Identify which cell holds the provided text, then report its (x, y) central coordinate. 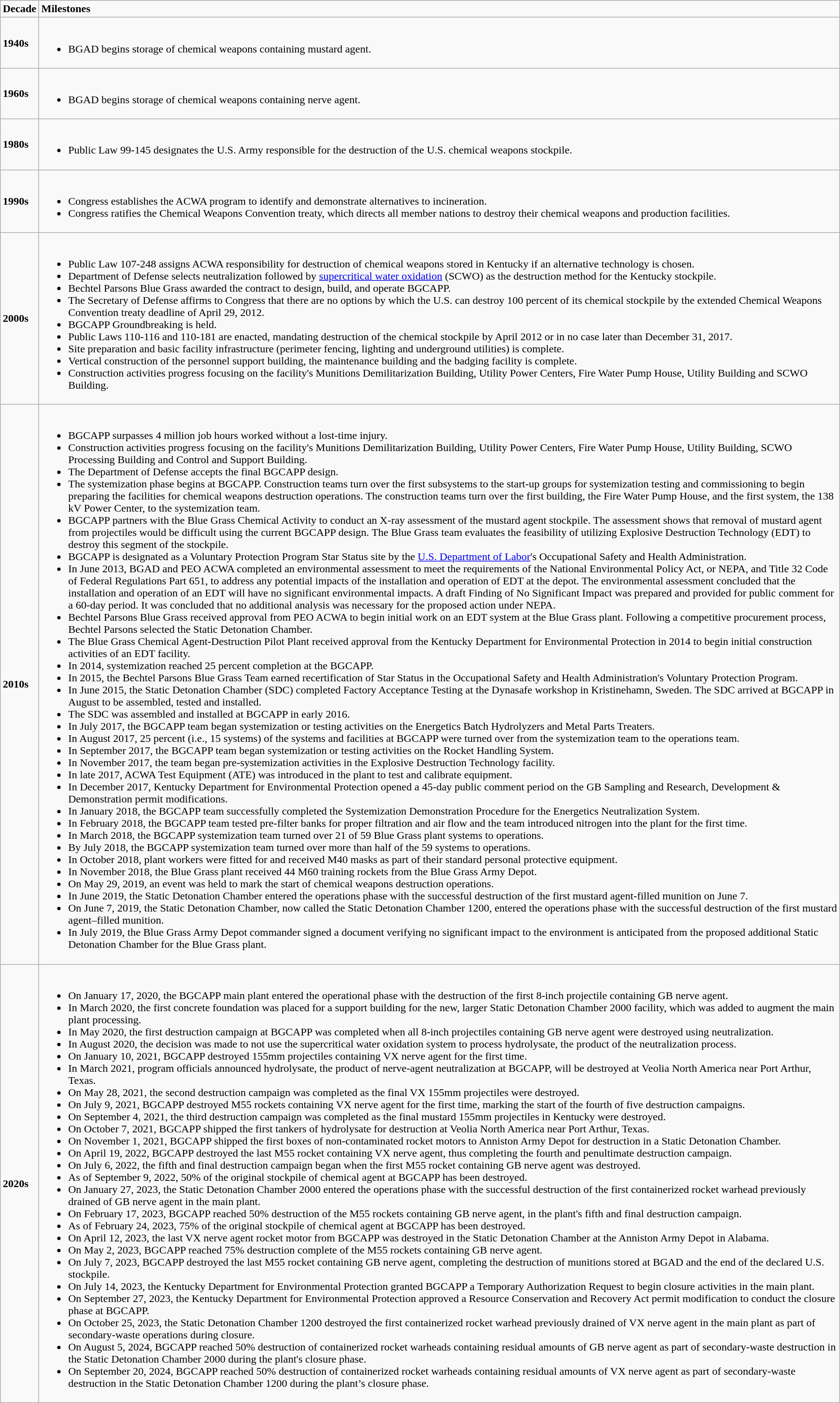
1940s (20, 43)
2020s (20, 1183)
1960s (20, 93)
Decade (20, 9)
2000s (20, 319)
Public Law 99-145 designates the U.S. Army responsible for the destruction of the U.S. chemical weapons stockpile. (439, 145)
BGAD begins storage of chemical weapons containing nerve agent. (439, 93)
Milestones (439, 9)
1990s (20, 201)
1980s (20, 145)
2010s (20, 684)
BGAD begins storage of chemical weapons containing mustard agent. (439, 43)
